Output the [x, y] coordinate of the center of the cell containing the given text.  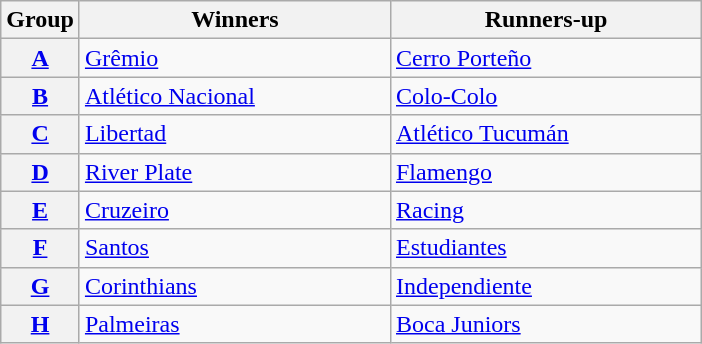
Corinthians [234, 286]
E [40, 210]
G [40, 286]
Santos [234, 248]
Estudiantes [546, 248]
B [40, 96]
River Plate [234, 172]
Cruzeiro [234, 210]
H [40, 324]
Group [40, 20]
Runners-up [546, 20]
Atlético Nacional [234, 96]
Winners [234, 20]
F [40, 248]
Grêmio [234, 58]
Palmeiras [234, 324]
Boca Juniors [546, 324]
Flamengo [546, 172]
Colo-Colo [546, 96]
Racing [546, 210]
Cerro Porteño [546, 58]
C [40, 134]
Independiente [546, 286]
D [40, 172]
Atlético Tucumán [546, 134]
A [40, 58]
Libertad [234, 134]
